Extract the (X, Y) coordinate from the center of the cell holding the provided text.  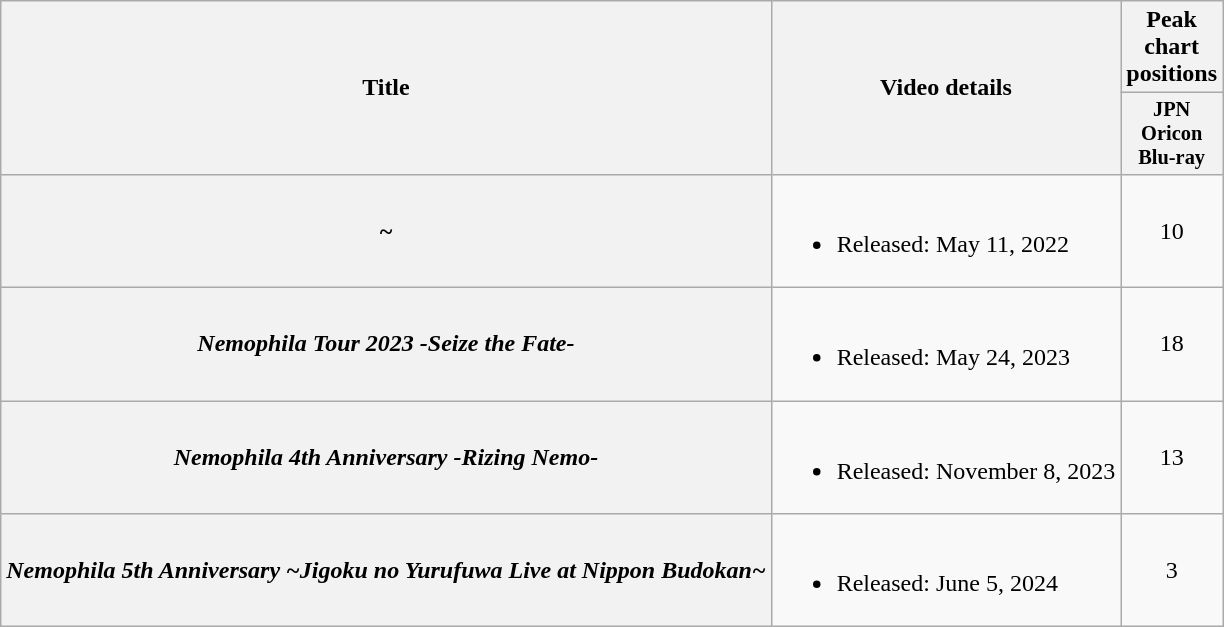
Released: May 24, 2023 (946, 344)
JPNOriconBlu-ray (1172, 134)
Released: May 11, 2022 (946, 230)
Nemophila 4th Anniversary -Rizing Nemo- (386, 458)
Nemophila Tour 2023 -Seize the Fate- (386, 344)
Title (386, 88)
10 (1172, 230)
13 (1172, 458)
Released: June 5, 2024 (946, 570)
18 (1172, 344)
Peak chart positions (1172, 47)
Video details (946, 88)
3 (1172, 570)
~ (386, 230)
Nemophila 5th Anniversary ~Jigoku no Yurufuwa Live at Nippon Budokan~ (386, 570)
Released: November 8, 2023 (946, 458)
